Find where the given text appears and provide that cell's center as (x, y) coordinate. 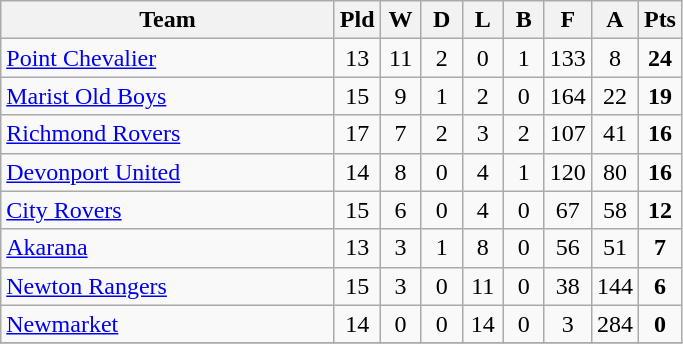
Newmarket (168, 324)
51 (614, 248)
9 (400, 96)
24 (660, 58)
107 (568, 134)
F (568, 20)
133 (568, 58)
Pld (357, 20)
41 (614, 134)
Marist Old Boys (168, 96)
Akarana (168, 248)
284 (614, 324)
22 (614, 96)
38 (568, 286)
17 (357, 134)
Richmond Rovers (168, 134)
Devonport United (168, 172)
D (442, 20)
B (524, 20)
67 (568, 210)
Point Chevalier (168, 58)
City Rovers (168, 210)
W (400, 20)
164 (568, 96)
Team (168, 20)
56 (568, 248)
120 (568, 172)
Newton Rangers (168, 286)
58 (614, 210)
Pts (660, 20)
A (614, 20)
12 (660, 210)
80 (614, 172)
19 (660, 96)
144 (614, 286)
L (482, 20)
